Return [x, y] of the center of cell containing provided text 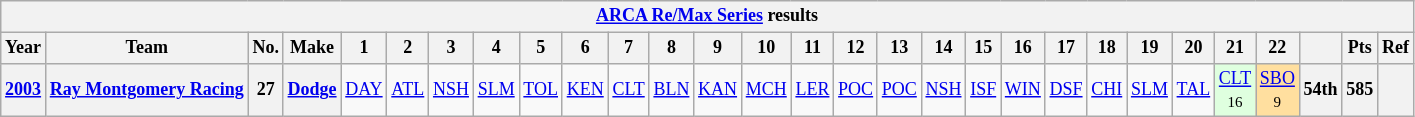
ATL [408, 90]
KAN [718, 90]
WIN [1024, 90]
9 [718, 48]
13 [899, 48]
2 [408, 48]
22 [1278, 48]
54th [1320, 90]
CLT 16 [1236, 90]
14 [944, 48]
5 [540, 48]
ARCA Re/Max Series results [707, 16]
19 [1150, 48]
Ray Montgomery Racing [146, 90]
585 [1360, 90]
Dodge [312, 90]
Make [312, 48]
2003 [24, 90]
ISF [984, 90]
10 [766, 48]
4 [496, 48]
Year [24, 48]
BLN [672, 90]
CLT [628, 90]
1 [364, 48]
Team [146, 48]
LER [812, 90]
11 [812, 48]
18 [1107, 48]
27 [266, 90]
17 [1066, 48]
16 [1024, 48]
21 [1236, 48]
3 [452, 48]
7 [628, 48]
DAY [364, 90]
20 [1193, 48]
Ref [1396, 48]
12 [856, 48]
No. [266, 48]
KEN [585, 90]
TAL [1193, 90]
8 [672, 48]
Pts [1360, 48]
TOL [540, 90]
DSF [1066, 90]
6 [585, 48]
MCH [766, 90]
SBO 9 [1278, 90]
CHI [1107, 90]
15 [984, 48]
